Capture the cell that displays the provided text and extract its [x, y] central coordinate. 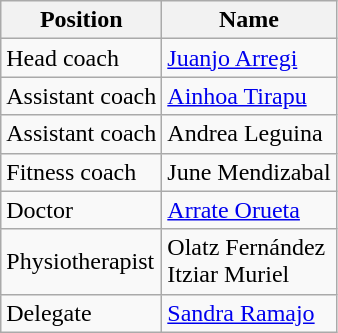
Physiotherapist [82, 262]
Delegate [82, 313]
June Mendizabal [249, 172]
Doctor [82, 210]
Olatz Fernández Itziar Muriel [249, 262]
Juanjo Arregi [249, 58]
Ainhoa Tirapu [249, 96]
Head coach [82, 58]
Position [82, 20]
Sandra Ramajo [249, 313]
Andrea Leguina [249, 134]
Fitness coach [82, 172]
Name [249, 20]
Arrate Orueta [249, 210]
